From the cell containing the given text, extract its center point as (x, y) coordinate. 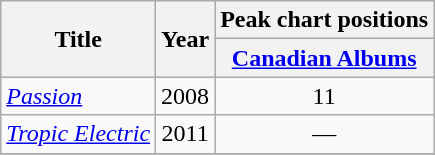
— (324, 134)
2008 (186, 96)
11 (324, 96)
Peak chart positions (324, 20)
Tropic Electric (78, 134)
Year (186, 39)
2011 (186, 134)
Title (78, 39)
Passion (78, 96)
Canadian Albums (324, 58)
